Provide the (x, y) coordinate of the cell's center where the given text is located.  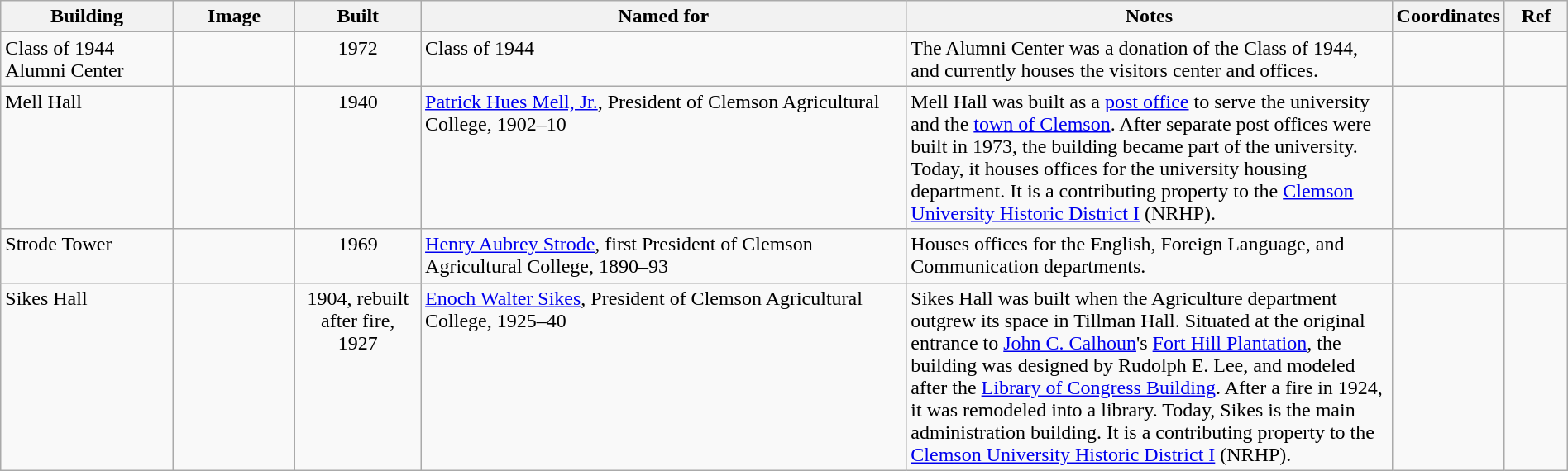
Notes (1150, 17)
1904, rebuilt after fire, 1927 (358, 377)
Class of 1944 (663, 59)
Houses offices for the English, Foreign Language, and Communication departments. (1150, 256)
Named for (663, 17)
Building (87, 17)
Henry Aubrey Strode, first President of Clemson Agricultural College, 1890–93 (663, 256)
Mell Hall (87, 157)
Sikes Hall (87, 377)
Class of 1944 Alumni Center (87, 59)
Strode Tower (87, 256)
Coordinates (1448, 17)
Enoch Walter Sikes, President of Clemson Agricultural College, 1925–40 (663, 377)
Ref (1536, 17)
1940 (358, 157)
1972 (358, 59)
Patrick Hues Mell, Jr., President of Clemson Agricultural College, 1902–10 (663, 157)
Image (234, 17)
Built (358, 17)
1969 (358, 256)
The Alumni Center was a donation of the Class of 1944, and currently houses the visitors center and offices. (1150, 59)
